Find where the given text appears and provide that cell's center as [X, Y] coordinate. 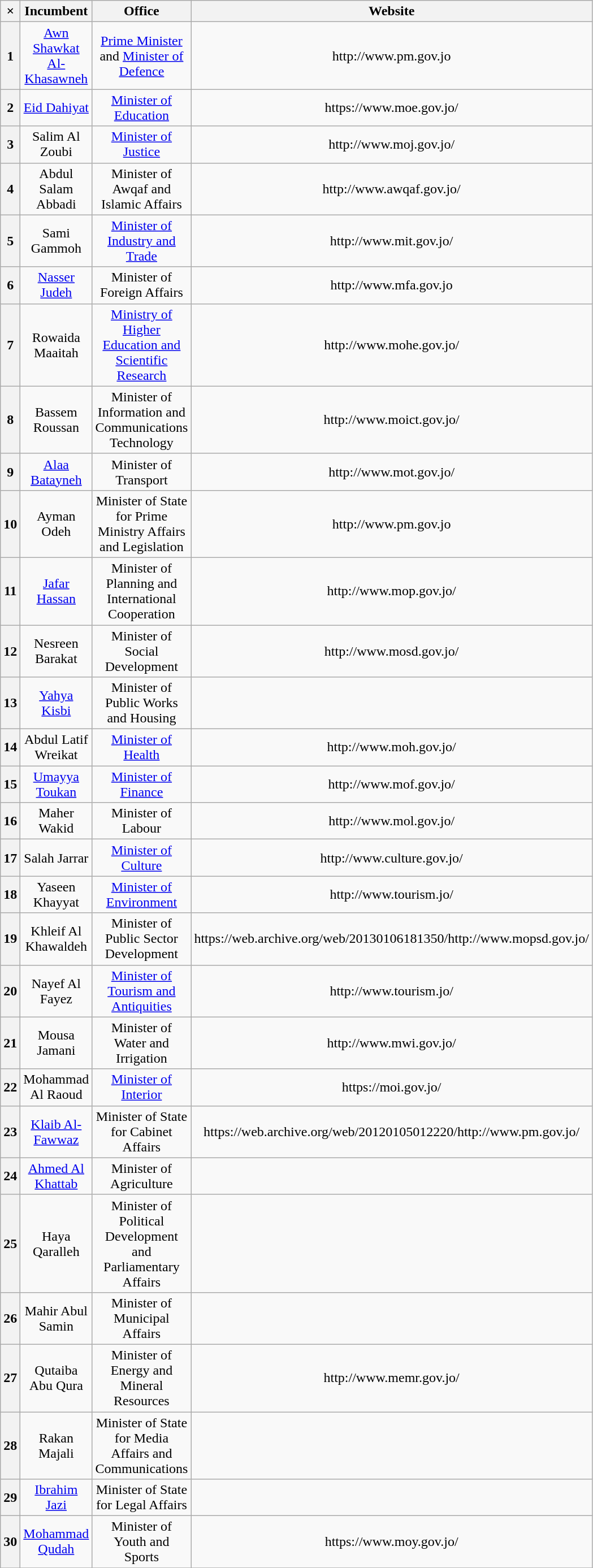
http://www.mof.gov.jo/ [391, 785]
Minister of Finance [141, 785]
Minister of Energy and Mineral Resources [141, 1378]
http://www.mot.gov.jo/ [391, 471]
23 [10, 1132]
25 [10, 1244]
9 [10, 471]
Minister of Environment [141, 894]
Prime Minister and Minister of Defence [141, 55]
Klaib Al-Fawwaz [57, 1132]
17 [10, 858]
https://web.archive.org/web/20120105012220/http://www.pm.gov.jo/ [391, 1132]
Minister of Public Works and Housing [141, 703]
http://www.mfa.gov.jo [391, 285]
Khleif Al Khawaldeh [57, 939]
https://www.moe.gov.jo/ [391, 107]
8 [10, 419]
5 [10, 241]
2 [10, 107]
20 [10, 991]
Minister of Justice [141, 145]
Minister of Agriculture [141, 1176]
Awn Shawkat Al-Khasawneh [57, 55]
Alaa Batayneh [57, 471]
21 [10, 1043]
10 [10, 523]
http://www.moict.gov.jo/ [391, 419]
Minister of Tourism and Antiquities [141, 991]
Minister of Industry and Trade [141, 241]
Minister of Labour [141, 821]
Salim Al Zoubi [57, 145]
Abdul Latif Wreikat [57, 747]
Jafar Hassan [57, 591]
7 [10, 345]
27 [10, 1378]
http://www.memr.gov.jo/ [391, 1378]
Nesreen Barakat [57, 651]
Minister of Planning and International Cooperation [141, 591]
14 [10, 747]
Yahya Kisbi [57, 703]
Yaseen Khayyat [57, 894]
Minister of Youth and Sports [141, 1542]
Minister of Culture [141, 858]
Minister of State for Legal Affairs [141, 1498]
Umayya Toukan [57, 785]
Minister of Information and Communications Technology [141, 419]
Minister of Water and Irrigation [141, 1043]
11 [10, 591]
18 [10, 894]
26 [10, 1318]
Sami Gammoh [57, 241]
Minister of Public Sector Development [141, 939]
24 [10, 1176]
Ahmed Al Khattab [57, 1176]
http://www.mop.gov.jo/ [391, 591]
http://www.culture.gov.jo/ [391, 858]
https://moi.gov.jo/ [391, 1088]
http://www.mol.gov.jo/ [391, 821]
Mohammad Al Raoud [57, 1088]
Minister of Awqaf and Islamic Affairs [141, 189]
Minister of State for Cabinet Affairs [141, 1132]
http://www.mwi.gov.jo/ [391, 1043]
3 [10, 145]
http://www.mit.gov.jo/ [391, 241]
http://www.moj.gov.jo/ [391, 145]
Minister of Political Development and Parliamentary Affairs [141, 1244]
Office [141, 11]
Ibrahim Jazi [57, 1498]
https://www.moy.gov.jo/ [391, 1542]
Minister of State for Prime Ministry Affairs and Legislation [141, 523]
6 [10, 285]
Rowaida Maaitah [57, 345]
19 [10, 939]
Eid Dahiyat [57, 107]
15 [10, 785]
29 [10, 1498]
12 [10, 651]
http://www.mosd.gov.jo/ [391, 651]
https://web.archive.org/web/20130106181350/http://www.mopsd.gov.jo/ [391, 939]
Nasser Judeh [57, 285]
Salah Jarrar [57, 858]
Incumbent [57, 11]
Maher Wakid [57, 821]
Minister of Interior [141, 1088]
13 [10, 703]
http://www.moh.gov.jo/ [391, 747]
Minister of Health [141, 747]
28 [10, 1446]
Minister of Social Development [141, 651]
30 [10, 1542]
22 [10, 1088]
http://www.awqaf.gov.jo/ [391, 189]
Mahir Abul Samin [57, 1318]
Mousa Jamani [57, 1043]
4 [10, 189]
Ministry of Higher Education and Scientific Research [141, 345]
Minister of Transport [141, 471]
Haya Qaralleh [57, 1244]
Website [391, 11]
Minister of Education [141, 107]
Ayman Odeh [57, 523]
16 [10, 821]
Minister of State for Media Affairs and Communications [141, 1446]
Mohammad Qudah [57, 1542]
Bassem Roussan [57, 419]
Nayef Al Fayez [57, 991]
Minister of Municipal Affairs [141, 1318]
Rakan Majali [57, 1446]
http://www.mohe.gov.jo/ [391, 345]
× [10, 11]
Abdul Salam Abbadi [57, 189]
Minister of Foreign Affairs [141, 285]
Qutaiba Abu Qura [57, 1378]
1 [10, 55]
